Find where the given text appears and provide that cell's center as [X, Y] coordinate. 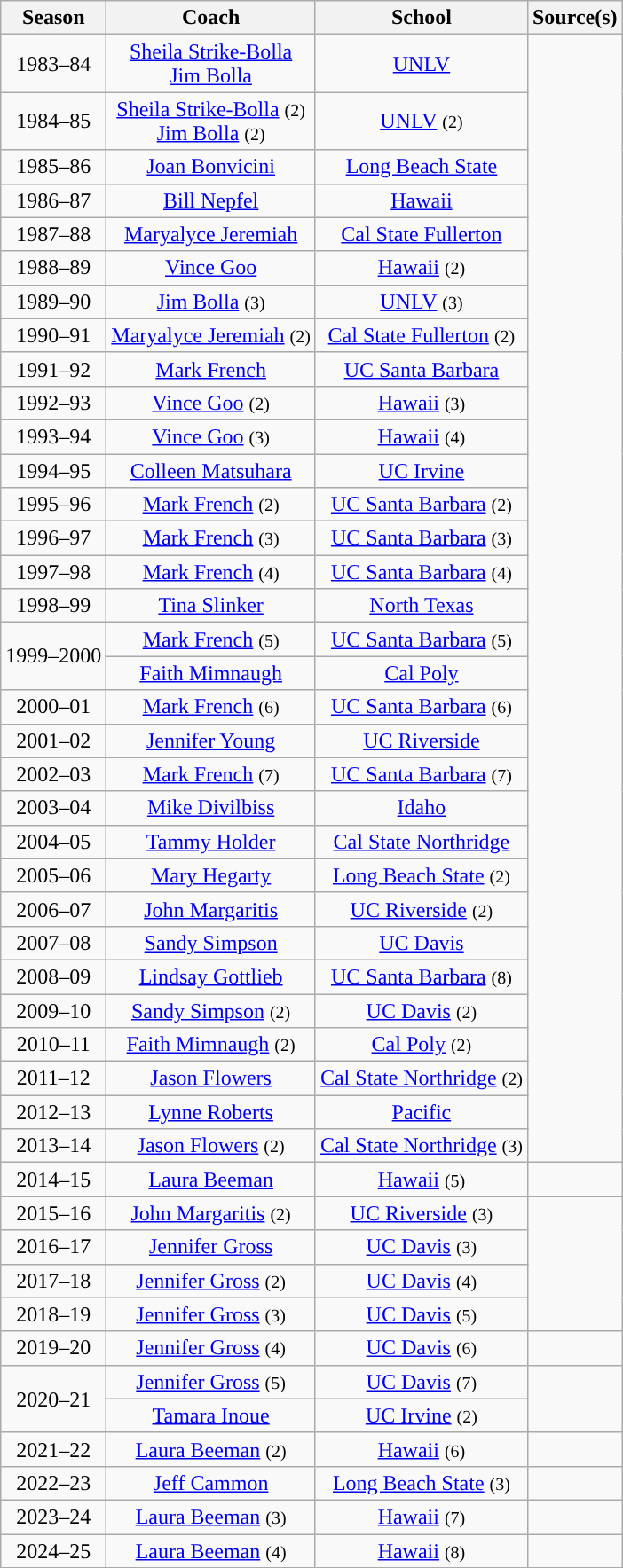
1988–89 [53, 268]
1992–93 [53, 403]
Lindsay Gottlieb [211, 976]
Long Beach State [421, 167]
1986–87 [53, 200]
UC Davis (3) [421, 1247]
Jennifer Gross [211, 1247]
UC Riverside [421, 741]
UC Santa Barbara (3) [421, 538]
1991–92 [53, 369]
Cal Poly (2) [421, 1045]
Sandy Simpson (2) [211, 1010]
Hawaii (8) [421, 1551]
Coach [211, 18]
2018–19 [53, 1314]
Idaho [421, 808]
UC Irvine [421, 471]
Faith Mimnaugh [211, 673]
School [421, 18]
1984–85 [53, 121]
UC Davis (6) [421, 1348]
UNLV [421, 64]
Pacific [421, 1112]
Jason Flowers [211, 1078]
Jason Flowers (2) [211, 1146]
2013–14 [53, 1146]
UC Davis [421, 943]
1998–99 [53, 606]
2008–09 [53, 976]
UC Davis (5) [421, 1314]
Hawaii (5) [421, 1180]
Bill Nepfel [211, 200]
2014–15 [53, 1180]
Mike Divilbiss [211, 808]
UC Riverside (3) [421, 1213]
Joan Bonvicini [211, 167]
1993–94 [53, 436]
Tina Slinker [211, 606]
John Margaritis [211, 909]
2000–01 [53, 707]
Mark French (5) [211, 639]
Mark French (3) [211, 538]
Sheila Strike-Bolla (2) Jim Bolla (2) [211, 121]
2019–20 [53, 1348]
Cal State Fullerton [421, 234]
Sheila Strike-Bolla Jim Bolla [211, 64]
Cal State Northridge (2) [421, 1078]
Season [53, 18]
Tamara Inoue [211, 1415]
2011–12 [53, 1078]
Hawaii (4) [421, 436]
Cal State Northridge (3) [421, 1146]
2020–21 [53, 1399]
Long Beach State (2) [421, 875]
Vince Goo (3) [211, 436]
Laura Beeman (4) [211, 1551]
2012–13 [53, 1112]
Hawaii [421, 200]
Hawaii (2) [421, 268]
Mark French (7) [211, 774]
2009–10 [53, 1010]
Maryalyce Jeremiah [211, 234]
Jennifer Gross (5) [211, 1382]
Jennifer Gross (2) [211, 1281]
Hawaii (7) [421, 1517]
Mark French (4) [211, 572]
2022–23 [53, 1483]
UC Santa Barbara (4) [421, 572]
Jeff Cammon [211, 1483]
UC Santa Barbara (2) [421, 505]
Colleen Matsuhara [211, 471]
Jim Bolla (3) [211, 302]
Cal Poly [421, 673]
2002–03 [53, 774]
2021–22 [53, 1449]
Hawaii (3) [421, 403]
UNLV (2) [421, 121]
2024–25 [53, 1551]
UC Riverside (2) [421, 909]
UC Santa Barbara (8) [421, 976]
Laura Beeman (2) [211, 1449]
1990–91 [53, 335]
2017–18 [53, 1281]
Long Beach State (3) [421, 1483]
North Texas [421, 606]
2003–04 [53, 808]
2004–05 [53, 842]
UC Irvine (2) [421, 1415]
1987–88 [53, 234]
1994–95 [53, 471]
2016–17 [53, 1247]
2001–02 [53, 741]
Mark French (6) [211, 707]
UC Davis (7) [421, 1382]
UC Davis (2) [421, 1010]
Jennifer Young [211, 741]
John Margaritis (2) [211, 1213]
2023–24 [53, 1517]
UNLV (3) [421, 302]
1983–84 [53, 64]
Cal State Northridge [421, 842]
1997–98 [53, 572]
2007–08 [53, 943]
1995–96 [53, 505]
Laura Beeman [211, 1180]
1985–86 [53, 167]
2010–11 [53, 1045]
2006–07 [53, 909]
UC Santa Barbara (6) [421, 707]
Source(s) [575, 18]
Cal State Fullerton (2) [421, 335]
Jennifer Gross (3) [211, 1314]
Lynne Roberts [211, 1112]
Vince Goo [211, 268]
UC Santa Barbara (7) [421, 774]
1989–90 [53, 302]
Jennifer Gross (4) [211, 1348]
Tammy Holder [211, 842]
Faith Mimnaugh (2) [211, 1045]
UC Santa Barbara [421, 369]
Mark French [211, 369]
2005–06 [53, 875]
Mark French (2) [211, 505]
Maryalyce Jeremiah (2) [211, 335]
Hawaii (6) [421, 1449]
1999–2000 [53, 656]
Mary Hegarty [211, 875]
1996–97 [53, 538]
Sandy Simpson [211, 943]
UC Davis (4) [421, 1281]
2015–16 [53, 1213]
UC Santa Barbara (5) [421, 639]
Laura Beeman (3) [211, 1517]
Vince Goo (2) [211, 403]
